Return the [X, Y] coordinate for the center point of the cell that contains the specified text.  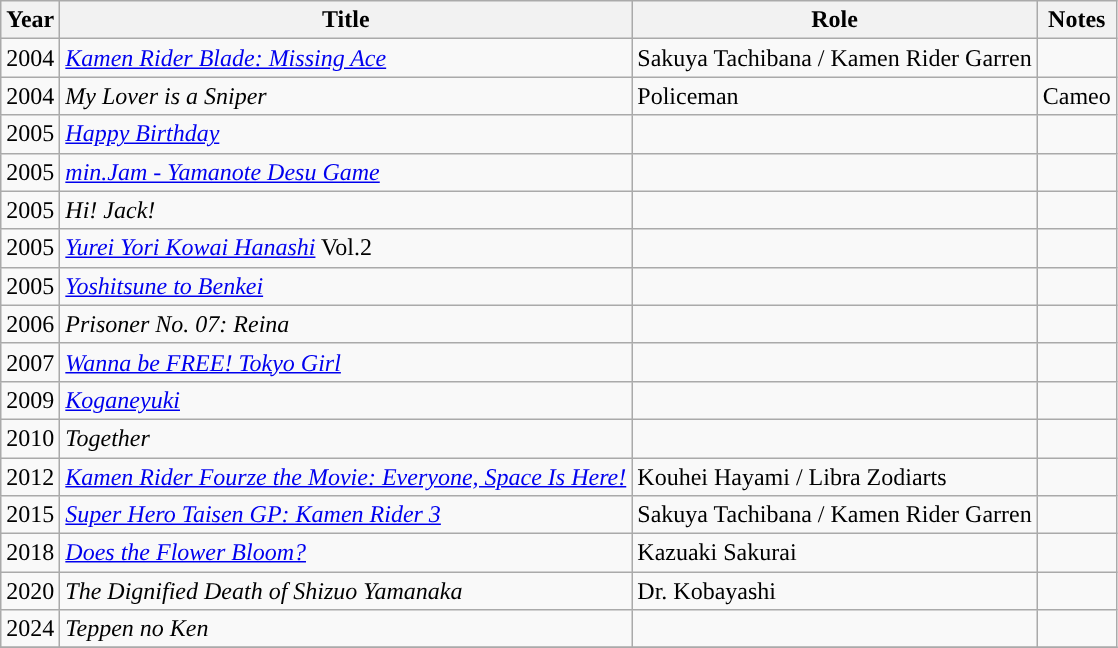
Role [834, 20]
2012 [30, 477]
Happy Birthday [346, 134]
The Dignified Death of Shizuo Yamanaka [346, 591]
Teppen no Ken [346, 629]
Koganeyuki [346, 400]
2015 [30, 515]
Kamen Rider Fourze the Movie: Everyone, Space Is Here! [346, 477]
2018 [30, 553]
Wanna be FREE! Tokyo Girl [346, 362]
Kouhei Hayami / Libra Zodiarts [834, 477]
Together [346, 438]
Yoshitsune to Benkei [346, 286]
Kazuaki Sakurai [834, 553]
Dr. Kobayashi [834, 591]
Yurei Yori Kowai Hanashi Vol.2 [346, 248]
Notes [1076, 20]
2006 [30, 324]
min.Jam - Yamanote Desu Game [346, 172]
Title [346, 20]
Cameo [1076, 96]
2020 [30, 591]
Super Hero Taisen GP: Kamen Rider 3 [346, 515]
Does the Flower Bloom? [346, 553]
Kamen Rider Blade: Missing Ace [346, 58]
2007 [30, 362]
My Lover is a Sniper [346, 96]
Year [30, 20]
Prisoner No. 07: Reina [346, 324]
Hi! Jack! [346, 210]
2009 [30, 400]
2024 [30, 629]
2010 [30, 438]
Policeman [834, 96]
